Return [X, Y] of the center of cell containing provided text 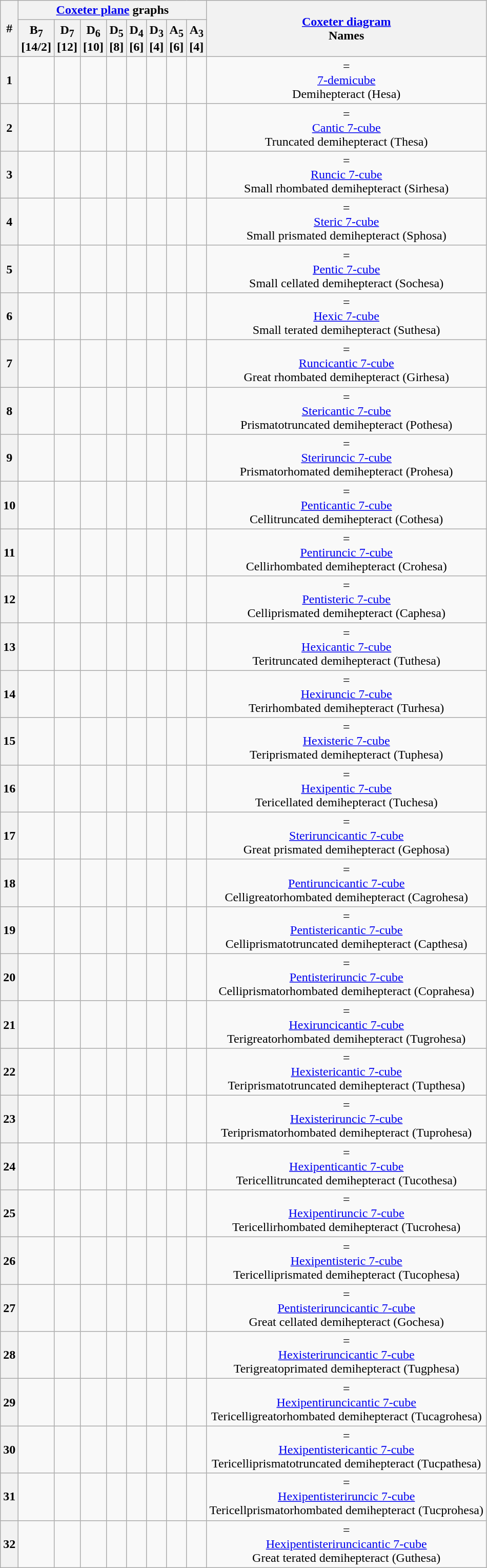
= Runcic 7-cubeSmall rhombated demihepteract (Sirhesa) [347, 174]
6 [9, 316]
= Hexipentiruncic 7-cubeTericellirhombated demihepteract (Tucrohesa) [347, 1214]
= Steric 7-cubeSmall prismated demihepteract (Sphosa) [347, 222]
= Pentiruncic 7-cubeCellirhombated demihepteract (Crohesa) [347, 552]
1 [9, 80]
26 [9, 1261]
= Hexisteric 7-cubeTeriprismated demihepteract (Tuphesa) [347, 741]
16 [9, 788]
= Steriruncic 7-cubePrismatorhomated demihepteract (Prohesa) [347, 458]
27 [9, 1308]
= Hexiruncic 7-cubeTerirhombated demihepteract (Turhesa) [347, 694]
= Pentisteriruncic 7-cubeCelliprismatorhombated demihepteract (Coprahesa) [347, 977]
= Hexiruncicantic 7-cubeTerigreatorhombated demihepteract (Tugrohesa) [347, 1024]
30 [9, 1450]
23 [9, 1119]
2 [9, 127]
= 7-demicubeDemihepteract (Hesa) [347, 80]
13 [9, 647]
21 [9, 1024]
= Hexipentistericantic 7-cubeTericelliprismatotruncated demihepteract (Tucpathesa) [347, 1450]
= Hexipentic 7-cubeTericellated demihepteract (Tuchesa) [347, 788]
= Pentistericantic 7-cubeCelliprismatotruncated demihepteract (Capthesa) [347, 930]
= Cantic 7-cubeTruncated demihepteract (Thesa) [347, 127]
20 [9, 977]
= Hexipenticantic 7-cubeTericellitruncated demihepteract (Tucothesa) [347, 1166]
8 [9, 411]
D4[6] [136, 38]
Coxeter plane graphs [113, 10]
4 [9, 222]
= Stericantic 7-cubePrismatotruncated demihepteract (Pothesa) [347, 411]
10 [9, 505]
= Hexisteriruncic 7-cubeTeriprismatorhombated demihepteract (Tuprohesa) [347, 1119]
5 [9, 269]
D6[10] [93, 38]
= Hexipentiruncicantic 7-cubeTericelligreatorhombated demihepteract (Tucagrohesa) [347, 1402]
= Pentiruncicantic 7-cubeCelligreatorhombated demihepteract (Cagrohesa) [347, 883]
= Hexicantic 7-cubeTeritruncated demihepteract (Tuthesa) [347, 647]
32 [9, 1544]
A3[4] [197, 38]
7 [9, 364]
= Pentic 7-cubeSmall cellated demihepteract (Sochesa) [347, 269]
= Pentisteriruncicantic 7-cubeGreat cellated demihepteract (Gochesa) [347, 1308]
= Hexipentisteriruncicantic 7-cubeGreat terated demihepteract (Guthesa) [347, 1544]
9 [9, 458]
12 [9, 600]
25 [9, 1214]
# [9, 29]
24 [9, 1166]
= Hexistericantic 7-cubeTeriprismatotruncated demihepteract (Tupthesa) [347, 1071]
22 [9, 1071]
= Hexic 7-cubeSmall terated demihepteract (Suthesa) [347, 316]
17 [9, 836]
11 [9, 552]
14 [9, 694]
= Hexipentisteriruncic 7-cubeTericellprismatorhombated demihepteract (Tucprohesa) [347, 1497]
18 [9, 883]
A5[6] [176, 38]
= Penticantic 7-cubeCellitruncated demihepteract (Cothesa) [347, 505]
28 [9, 1355]
= Runcicantic 7-cubeGreat rhombated demihepteract (Girhesa) [347, 364]
= Steriruncicantic 7-cubeGreat prismated demihepteract (Gephosa) [347, 836]
B7[14/2] [36, 38]
15 [9, 741]
D3[4] [157, 38]
= Hexipentisteric 7-cubeTericelliprismated demihepteract (Tucophesa) [347, 1261]
= Hexisteriruncicantic 7-cubeTerigreatoprimated demihepteract (Tugphesa) [347, 1355]
D7[12] [68, 38]
= Pentisteric 7-cubeCelliprismated demihepteract (Caphesa) [347, 600]
Coxeter diagramNames [347, 29]
19 [9, 930]
31 [9, 1497]
D5[8] [117, 38]
29 [9, 1402]
3 [9, 174]
